Extract the [x, y] coordinate from the center of the cell holding the provided text.  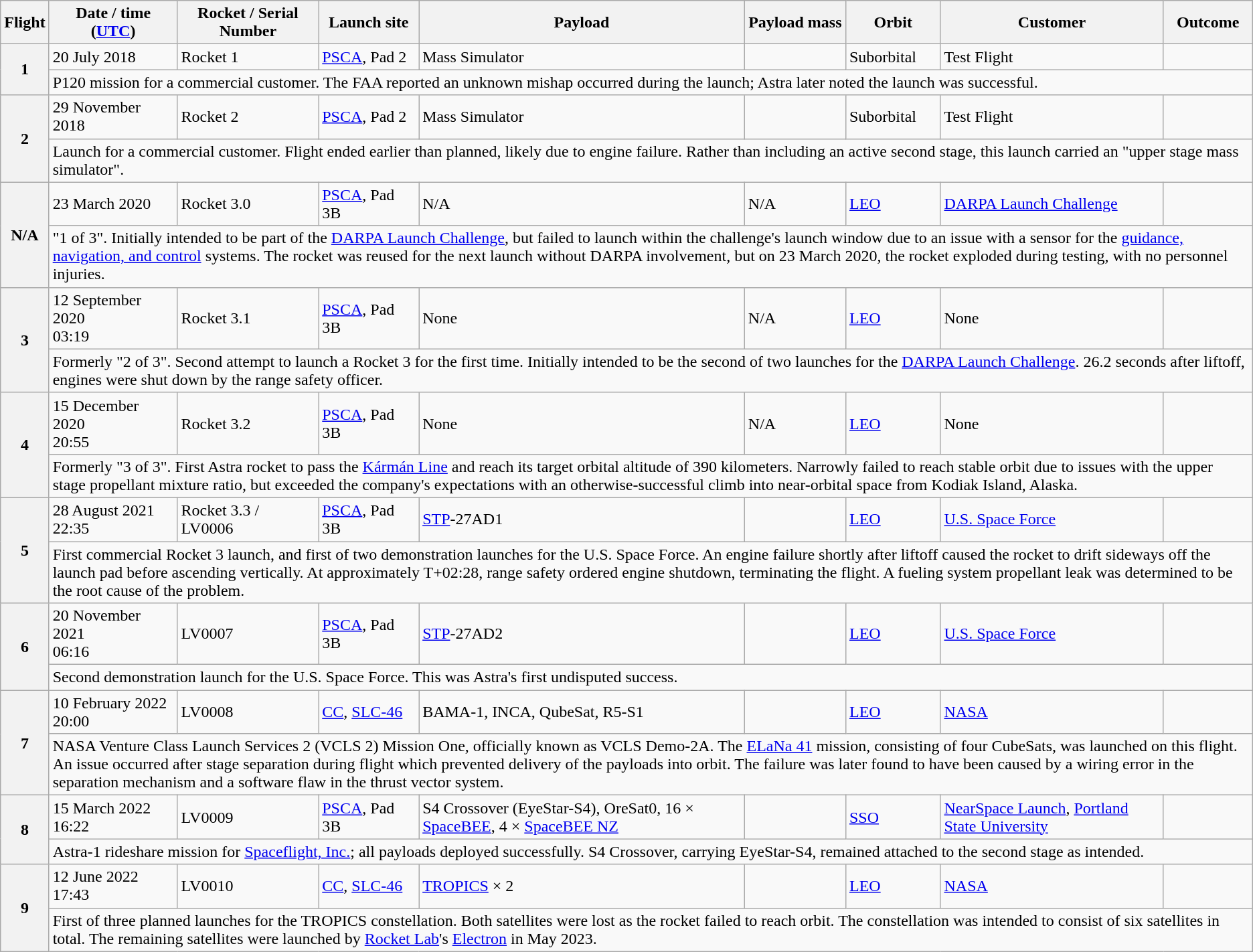
28 August 202122:35 [113, 520]
LV0008 [248, 712]
STP-27AD2 [582, 634]
Payload [582, 23]
29 November 2018 [113, 116]
15 March 202216:22 [113, 817]
Customer [1052, 23]
7 [25, 743]
20 November 202106:16 [113, 634]
4 [25, 445]
NearSpace Launch, Portland State University [1052, 817]
STP-27AD1 [582, 520]
Date / time (UTC) [113, 23]
6 [25, 647]
5 [25, 550]
8 [25, 830]
Second demonstration launch for the U.S. Space Force. This was Astra's first undisputed success. [651, 678]
9 [25, 908]
10 February 202220:00 [113, 712]
Launch site [369, 23]
LV0010 [248, 886]
23 March 2020 [113, 204]
15 December 202020:55 [113, 423]
S4 Crossover (EyeStar-S4), OreSat0, 16 × SpaceBEE, 4 × SpaceBEE NZ [582, 817]
Rocket 3.0 [248, 204]
Rocket 3.1 [248, 318]
2 [25, 139]
LV0009 [248, 817]
Rocket 1 [248, 57]
Outcome [1207, 23]
3 [25, 340]
SSO [893, 817]
Rocket 3.2 [248, 423]
LV0007 [248, 634]
Payload mass [795, 23]
Rocket / Serial Number [248, 23]
Rocket 3.3 / LV0006 [248, 520]
1 [25, 70]
Orbit [893, 23]
Flight [25, 23]
Rocket 2 [248, 116]
12 June 202217:43 [113, 886]
DARPA Launch Challenge [1052, 204]
12 September 202003:19 [113, 318]
BAMA-1, INCA, QubeSat, R5-S1 [582, 712]
P120 mission for a commercial customer. The FAA reported an unknown mishap occurred during the launch; Astra later noted the launch was successful. [651, 82]
TROPICS × 2 [582, 886]
20 July 2018 [113, 57]
